Extract the (X, Y) coordinate from the center of the cell holding the provided text.  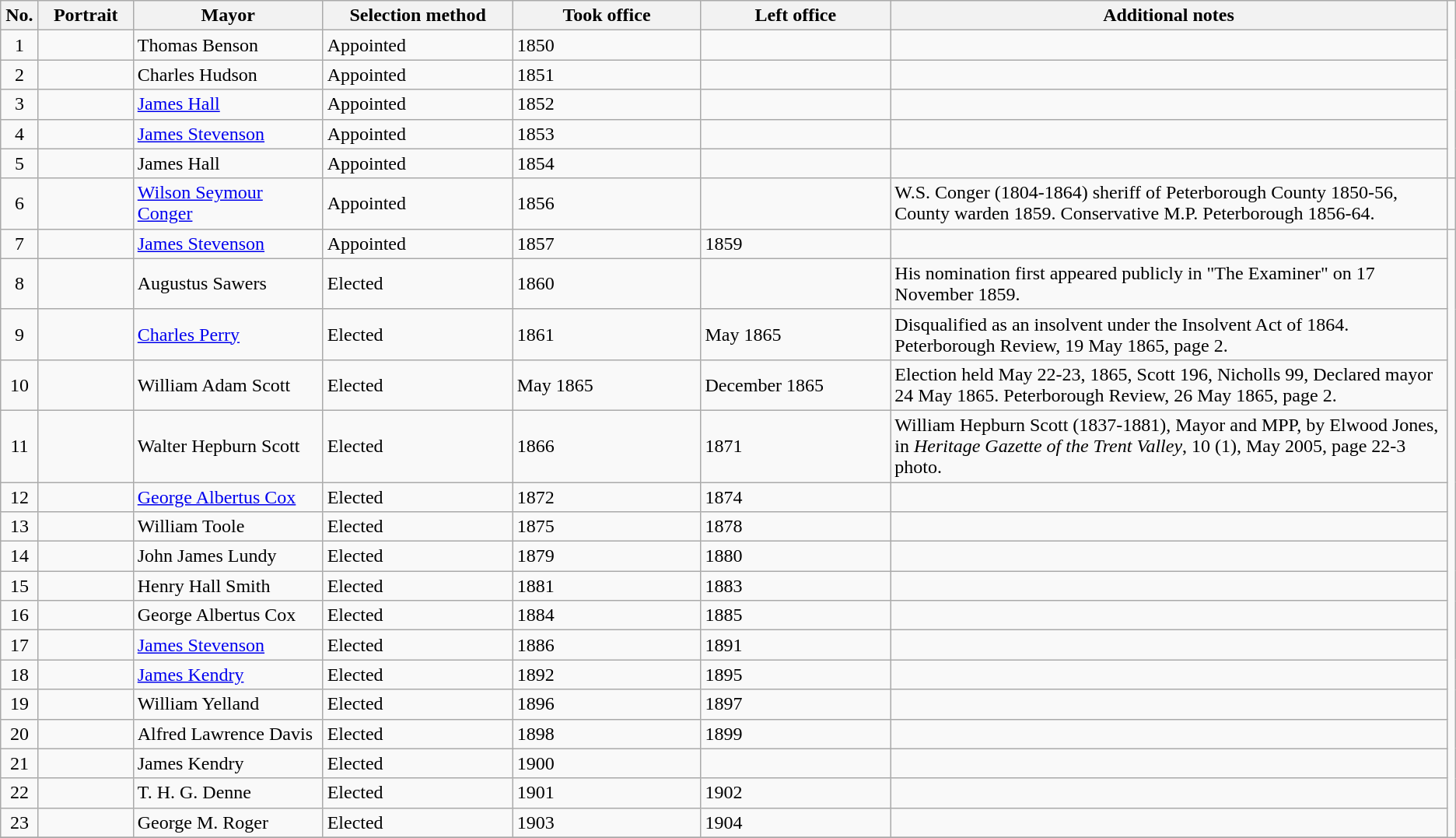
1886 (607, 645)
17 (19, 645)
1872 (607, 497)
Took office (607, 16)
1866 (607, 446)
No. (19, 16)
3 (19, 104)
Alfred Lawrence Davis (228, 734)
1874 (796, 497)
4 (19, 134)
1899 (796, 734)
Election held May 22-23, 1865, Scott 196, Nicholls 99, Declared mayor 24 May 1865. Peterborough Review, 26 May 1865, page 2. (1168, 384)
18 (19, 675)
Charles Hudson (228, 75)
1891 (796, 645)
20 (19, 734)
Walter Hepburn Scott (228, 446)
1904 (796, 822)
6 (19, 204)
15 (19, 586)
Mayor (228, 16)
1884 (607, 615)
5 (19, 163)
1871 (796, 446)
William Adam Scott (228, 384)
23 (19, 822)
1897 (796, 704)
Left office (796, 16)
1885 (796, 615)
1860 (607, 283)
George M. Roger (228, 822)
1883 (796, 586)
1850 (607, 45)
1853 (607, 134)
7 (19, 244)
William Toole (228, 527)
1878 (796, 527)
21 (19, 763)
1901 (607, 793)
19 (19, 704)
1902 (796, 793)
1859 (796, 244)
14 (19, 556)
His nomination first appeared publicly in "The Examiner" on 17 November 1859. (1168, 283)
W.S. Conger (1804-1864) sheriff of Peterborough County 1850-56, County warden 1859. Conservative M.P. Peterborough 1856-64. (1168, 204)
William Yelland (228, 704)
T. H. G. Denne (228, 793)
John James Lundy (228, 556)
1861 (607, 335)
1903 (607, 822)
1895 (796, 675)
10 (19, 384)
12 (19, 497)
1854 (607, 163)
1900 (607, 763)
16 (19, 615)
William Hepburn Scott (1837-1881), Mayor and MPP, by Elwood Jones, in Heritage Gazette of the Trent Valley, 10 (1), May 2005, page 22-3 photo. (1168, 446)
1898 (607, 734)
8 (19, 283)
Selection method (418, 16)
9 (19, 335)
Additional notes (1168, 16)
1852 (607, 104)
13 (19, 527)
Henry Hall Smith (228, 586)
Portrait (86, 16)
Wilson Seymour Conger (228, 204)
1857 (607, 244)
1 (19, 45)
1856 (607, 204)
1851 (607, 75)
1892 (607, 675)
1896 (607, 704)
Charles Perry (228, 335)
Thomas Benson (228, 45)
Disqualified as an insolvent under the Insolvent Act of 1864. Peterborough Review, 19 May 1865, page 2. (1168, 335)
1880 (796, 556)
December 1865 (796, 384)
1879 (607, 556)
Augustus Sawers (228, 283)
2 (19, 75)
11 (19, 446)
1881 (607, 586)
22 (19, 793)
1875 (607, 527)
